Scan for the cell matching the given text and deliver its (x, y) coordinate at center. 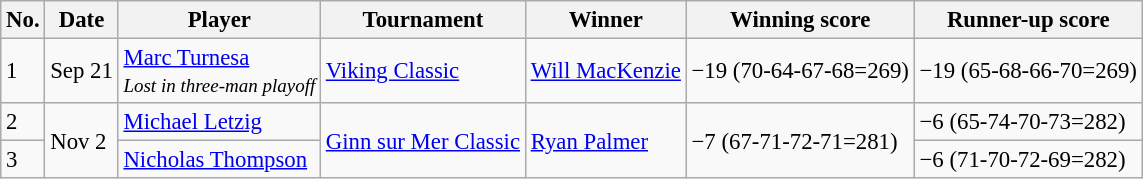
Tournament (422, 20)
−6 (71-70-72-69=282) (1028, 160)
3 (23, 160)
Player (219, 20)
Nicholas Thompson (219, 160)
Sep 21 (82, 72)
Date (82, 20)
Ryan Palmer (606, 140)
Viking Classic (422, 72)
2 (23, 122)
Will MacKenzie (606, 72)
−6 (65-74-70-73=282) (1028, 122)
Michael Letzig (219, 122)
Winner (606, 20)
Winning score (800, 20)
Nov 2 (82, 140)
−19 (65-68-66-70=269) (1028, 72)
−19 (70-64-67-68=269) (800, 72)
1 (23, 72)
Marc TurnesaLost in three-man playoff (219, 72)
−7 (67-71-72-71=281) (800, 140)
Ginn sur Mer Classic (422, 140)
No. (23, 20)
Runner-up score (1028, 20)
